Locate the cell with the specified text and output its (x, y) center coordinate. 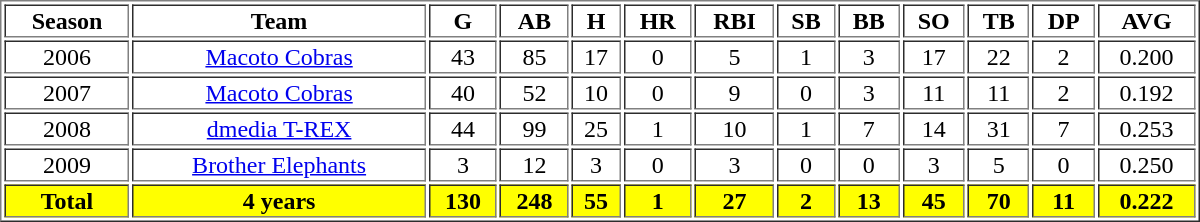
HR (657, 20)
55 (596, 200)
SO (934, 20)
9 (734, 92)
Season (66, 20)
Total (66, 200)
2007 (66, 92)
31 (999, 128)
2008 (66, 128)
14 (934, 128)
52 (534, 92)
H (596, 20)
2006 (66, 56)
22 (999, 56)
0.250 (1147, 164)
13 (869, 200)
85 (534, 56)
TB (999, 20)
70 (999, 200)
0.222 (1147, 200)
130 (463, 200)
Team (278, 20)
12 (534, 164)
dmedia T-REX (278, 128)
RBI (734, 20)
99 (534, 128)
43 (463, 56)
248 (534, 200)
4 years (278, 200)
Brother Elephants (278, 164)
0.253 (1147, 128)
27 (734, 200)
BB (869, 20)
SB (806, 20)
AVG (1147, 20)
45 (934, 200)
44 (463, 128)
AB (534, 20)
G (463, 20)
25 (596, 128)
2009 (66, 164)
0.200 (1147, 56)
DP (1064, 20)
0.192 (1147, 92)
40 (463, 92)
